Output the (X, Y) coordinate of the center of the cell containing the given text.  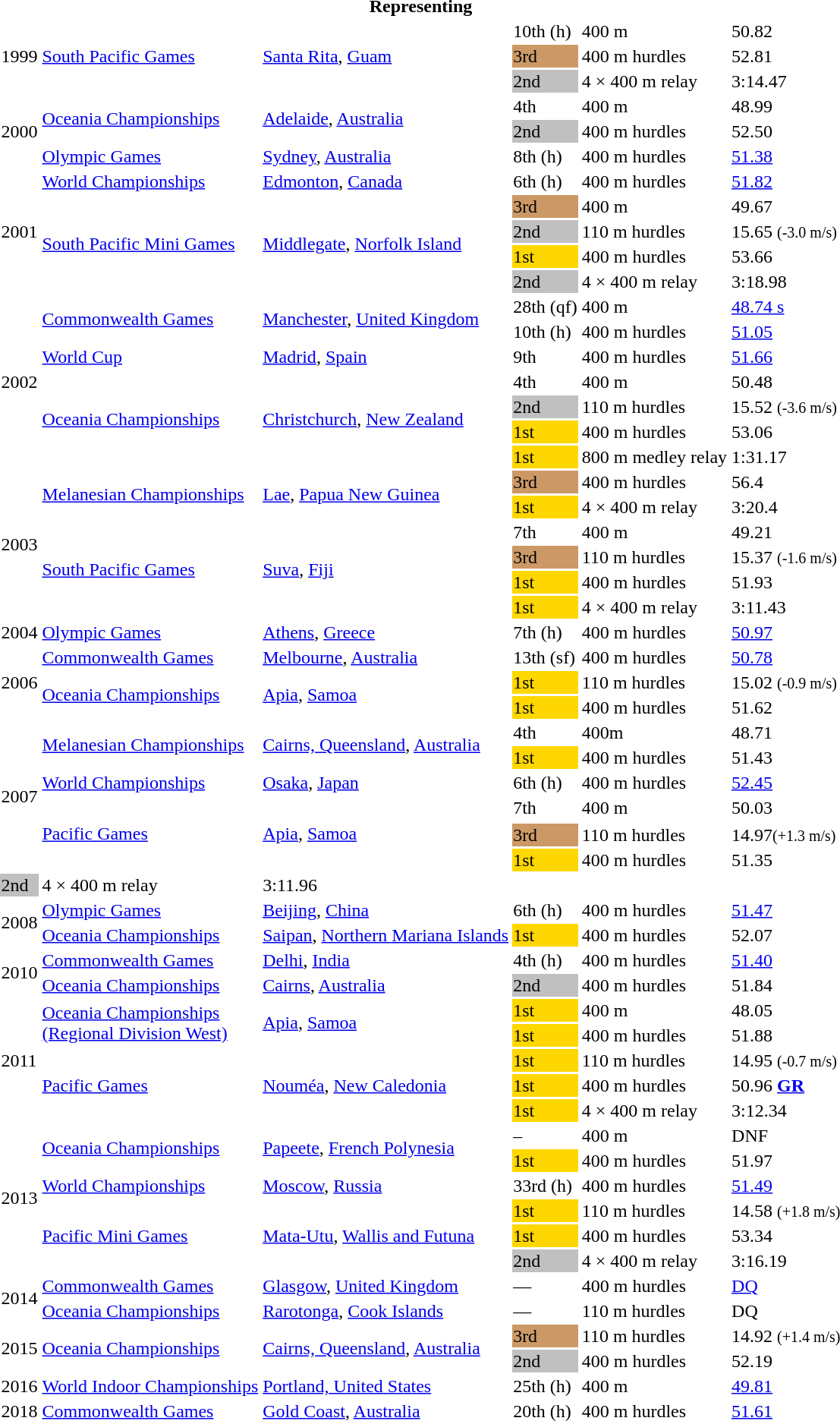
13th (sf) (546, 657)
33rd (h) (546, 1186)
Rarotonga, Cook Islands (385, 1311)
800 m medley relay (654, 457)
Madrid, Spain (385, 357)
Middlegate, Norfolk Island (385, 244)
Osaka, Japan (385, 783)
Christchurch, New Zealand (385, 419)
Saipan, Northern Mariana Islands (385, 935)
28th (qf) (546, 307)
Athens, Greece (385, 632)
8th (h) (546, 156)
Portland, United States (385, 1386)
2001 (20, 232)
2011 (20, 1060)
2014 (20, 1298)
World Indoor Championships (150, 1386)
Nouméa, New Caledonia (385, 1085)
2016 (20, 1386)
Cairns, Australia (385, 985)
2003 (20, 545)
2015 (20, 1348)
Glasgow, United Kingdom (385, 1286)
1999 (20, 56)
Sydney, Australia (385, 156)
25th (h) (546, 1386)
Papeete, French Polynesia (385, 1148)
2013 (20, 1198)
7th (h) (546, 632)
2000 (20, 131)
World Cup (150, 357)
Lae, Papua New Guinea (385, 495)
– (546, 1136)
2010 (20, 973)
Pacific Mini Games (150, 1236)
9th (546, 357)
2002 (20, 382)
Adelaide, Australia (385, 118)
Beijing, China (385, 910)
2007 (20, 796)
2008 (20, 923)
Delhi, India (385, 960)
South Pacific Mini Games (150, 244)
400m (654, 733)
3:11.96 (385, 885)
2004 (20, 632)
Oceania Championships(Regional Division West) (150, 1023)
Manchester, United Kingdom (385, 319)
2006 (20, 682)
Edmonton, Canada (385, 181)
Santa Rita, Guam (385, 56)
Melbourne, Australia (385, 657)
Moscow, Russia (385, 1186)
Mata-Utu, Wallis and Futuna (385, 1236)
Suva, Fiji (385, 569)
4th (h) (546, 960)
